Capture the cell that displays the provided text and extract its [x, y] central coordinate. 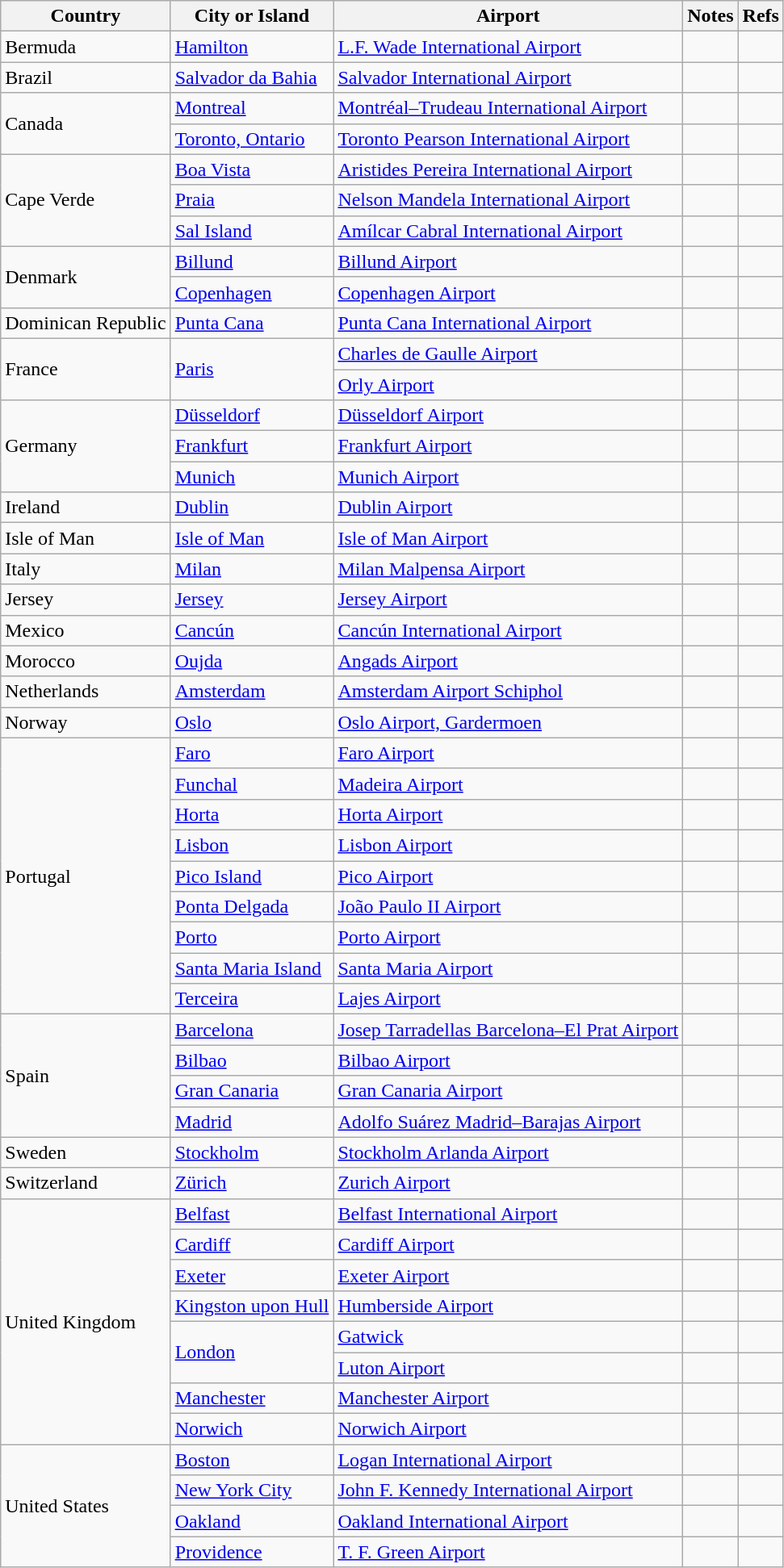
Lisbon [252, 845]
Salvador da Bahia [252, 77]
Hamilton [252, 47]
Canada [86, 123]
Manchester Airport [509, 1399]
Bilbao [252, 1060]
Faro Airport [509, 753]
Exeter Airport [509, 1275]
Terceira [252, 999]
Dominican Republic [86, 323]
Stockholm Arlanda Airport [509, 1152]
Refs [761, 16]
Porto Airport [509, 938]
Charles de Gaulle Airport [509, 353]
Amsterdam [252, 692]
Switzerland [86, 1183]
Norwich Airport [509, 1429]
Providence [252, 1552]
Amílcar Cabral International Airport [509, 231]
Ireland [86, 508]
Dublin Airport [509, 508]
Praia [252, 200]
Zurich Airport [509, 1183]
Norwich [252, 1429]
Toronto Pearson International Airport [509, 139]
New York City [252, 1491]
Horta [252, 814]
Lajes Airport [509, 999]
Spain [86, 1076]
Santa Maria Airport [509, 968]
Aristides Pereira International Airport [509, 169]
Paris [252, 369]
Oujda [252, 661]
Kingston upon Hull [252, 1306]
Salvador International Airport [509, 77]
Stockholm [252, 1152]
Gatwick [509, 1336]
Copenhagen [252, 292]
Pico Island [252, 876]
T. F. Green Airport [509, 1552]
Cancún [252, 630]
City or Island [252, 16]
France [86, 369]
United States [86, 1506]
Netherlands [86, 692]
L.F. Wade International Airport [509, 47]
Oakland [252, 1521]
Morocco [86, 661]
Munich Airport [509, 477]
Santa Maria Island [252, 968]
Boston [252, 1460]
João Paulo II Airport [509, 907]
London [252, 1352]
Montreal [252, 108]
Bermuda [86, 47]
Amsterdam Airport Schiphol [509, 692]
Cape Verde [86, 200]
Billund [252, 261]
Punta Cana International Airport [509, 323]
Punta Cana [252, 323]
Bilbao Airport [509, 1060]
Exeter [252, 1275]
Norway [86, 722]
Humberside Airport [509, 1306]
Frankfurt Airport [509, 446]
Cancún International Airport [509, 630]
Germany [86, 446]
Belfast [252, 1214]
Jersey Airport [509, 600]
Porto [252, 938]
Brazil [86, 77]
United Kingdom [86, 1321]
Adolfo Suárez Madrid–Barajas Airport [509, 1122]
Billund Airport [509, 261]
Angads Airport [509, 661]
Milan Malpensa Airport [509, 569]
Dublin [252, 508]
Orly Airport [509, 385]
Munich [252, 477]
Madeira Airport [509, 784]
Montréal–Trudeau International Airport [509, 108]
Isle of Man Airport [509, 538]
Frankfurt [252, 446]
Ponta Delgada [252, 907]
Logan International Airport [509, 1460]
Oakland International Airport [509, 1521]
Cardiff Airport [509, 1244]
Cardiff [252, 1244]
Nelson Mandela International Airport [509, 200]
Horta Airport [509, 814]
Notes [711, 16]
John F. Kennedy International Airport [509, 1491]
Düsseldorf [252, 416]
Oslo Airport, Gardermoen [509, 722]
Boa Vista [252, 169]
Mexico [86, 630]
Josep Tarradellas Barcelona–El Prat Airport [509, 1030]
Sal Island [252, 231]
Denmark [86, 277]
Belfast International Airport [509, 1214]
Pico Airport [509, 876]
Düsseldorf Airport [509, 416]
Faro [252, 753]
Country [86, 16]
Oslo [252, 722]
Portugal [86, 876]
Funchal [252, 784]
Airport [509, 16]
Toronto, Ontario [252, 139]
Barcelona [252, 1030]
Luton Airport [509, 1368]
Milan [252, 569]
Manchester [252, 1399]
Sweden [86, 1152]
Italy [86, 569]
Madrid [252, 1122]
Gran Canaria [252, 1091]
Gran Canaria Airport [509, 1091]
Lisbon Airport [509, 845]
Zürich [252, 1183]
Copenhagen Airport [509, 292]
